Find where the given text appears and provide that cell's center as (x, y) coordinate. 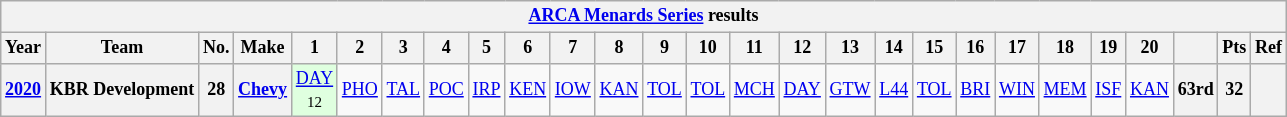
14 (894, 48)
12 (802, 48)
ISF (1108, 90)
19 (1108, 48)
16 (976, 48)
BRI (976, 90)
IOW (572, 90)
Pts (1234, 48)
20 (1150, 48)
KBR Development (122, 90)
No. (216, 48)
32 (1234, 90)
MCH (754, 90)
Make (263, 48)
63rd (1196, 90)
4 (446, 48)
9 (664, 48)
DAY12 (314, 90)
WIN (1018, 90)
KEN (528, 90)
7 (572, 48)
Ref (1269, 48)
MEM (1065, 90)
2020 (24, 90)
6 (528, 48)
13 (850, 48)
GTW (850, 90)
DAY (802, 90)
Team (122, 48)
PHO (360, 90)
3 (403, 48)
L44 (894, 90)
11 (754, 48)
IRP (486, 90)
18 (1065, 48)
ARCA Menards Series results (644, 16)
Chevy (263, 90)
28 (216, 90)
17 (1018, 48)
POC (446, 90)
10 (708, 48)
TAL (403, 90)
5 (486, 48)
1 (314, 48)
2 (360, 48)
15 (934, 48)
8 (619, 48)
Year (24, 48)
